For the text-containing cell, return its midpoint in (X, Y) coordinate format. 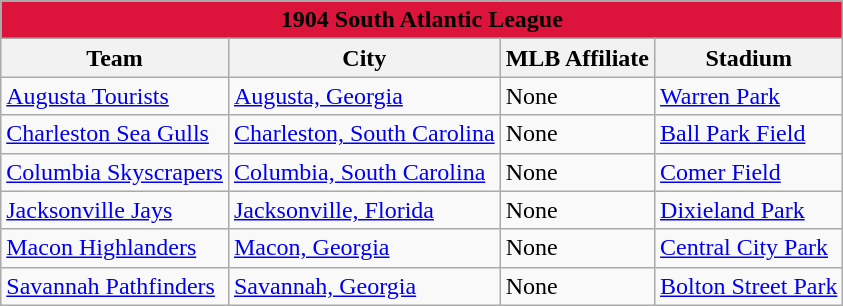
Bolton Street Park (749, 286)
Team (115, 58)
Augusta Tourists (115, 96)
Stadium (749, 58)
Central City Park (749, 248)
Augusta, Georgia (364, 96)
Savannah Pathfinders (115, 286)
Columbia Skyscrapers (115, 172)
Dixieland Park (749, 210)
Comer Field (749, 172)
MLB Affiliate (577, 58)
Ball Park Field (749, 134)
Columbia, South Carolina (364, 172)
Jacksonville, Florida (364, 210)
Savannah, Georgia (364, 286)
1904 South Atlantic League (422, 20)
Macon, Georgia (364, 248)
Charleston Sea Gulls (115, 134)
City (364, 58)
Warren Park (749, 96)
Charleston, South Carolina (364, 134)
Macon Highlanders (115, 248)
Jacksonville Jays (115, 210)
